Capture the cell that displays the provided text and extract its [x, y] central coordinate. 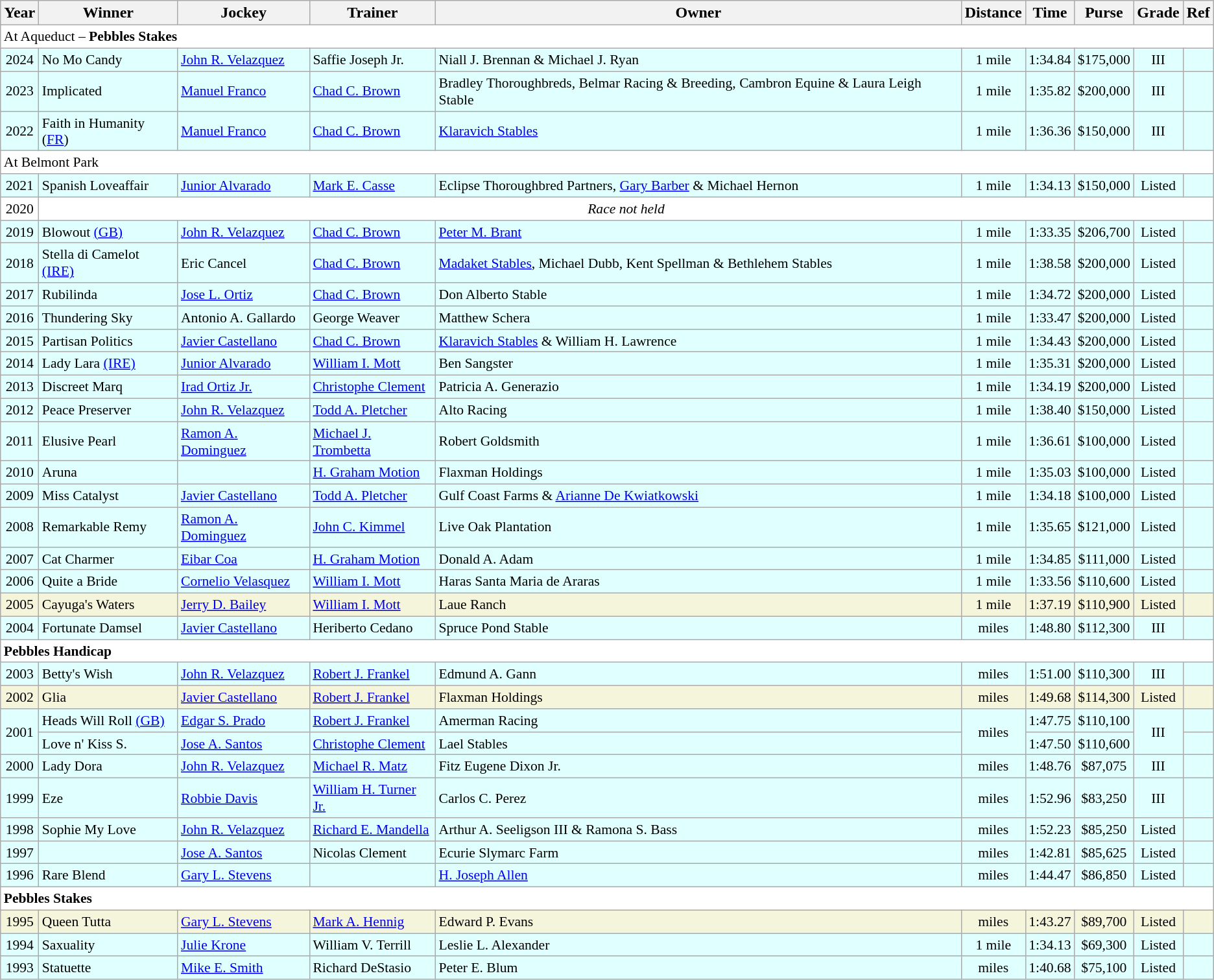
$112,300 [1104, 628]
1:35.65 [1049, 527]
Grade [1158, 13]
Heriberto Cedano [372, 628]
Partisan Politics [108, 341]
1:33.35 [1049, 232]
1:34.85 [1049, 558]
Donald A. Adam [698, 558]
At Belmont Park [607, 162]
2001 [19, 732]
1:35.03 [1049, 473]
Nicolas Clement [372, 852]
William H. Turner Jr. [372, 798]
Cayuga's Waters [108, 604]
$111,000 [1104, 558]
1:34.43 [1049, 341]
$85,250 [1104, 830]
$175,000 [1104, 60]
2018 [19, 263]
2009 [19, 496]
2004 [19, 628]
2011 [19, 441]
$75,100 [1104, 968]
2017 [19, 294]
Statuette [108, 968]
Year [19, 13]
Gulf Coast Farms & Arianne De Kwiatkowski [698, 496]
Queen Tutta [108, 922]
Patricia A. Generazio [698, 387]
Cat Charmer [108, 558]
Eibar Coa [244, 558]
Haras Santa Maria de Araras [698, 582]
Michael J. Trombetta [372, 441]
Robert Goldsmith [698, 441]
Ben Sangster [698, 364]
Peace Preserver [108, 410]
Mike E. Smith [244, 968]
Leslie L. Alexander [698, 945]
Don Alberto Stable [698, 294]
Aruna [108, 473]
Eze [108, 798]
1:34.72 [1049, 294]
Live Oak Plantation [698, 527]
Elusive Pearl [108, 441]
1:38.40 [1049, 410]
2002 [19, 697]
Jockey [244, 13]
2000 [19, 767]
Lady Dora [108, 767]
1:35.31 [1049, 364]
Klaravich Stables & William H. Lawrence [698, 341]
1997 [19, 852]
2003 [19, 674]
2022 [19, 131]
Betty's Wish [108, 674]
1:33.47 [1049, 318]
1:47.50 [1049, 743]
Glia [108, 697]
2023 [19, 91]
Saxuality [108, 945]
Michael R. Matz [372, 767]
Peter M. Brant [698, 232]
Winner [108, 13]
1:43.27 [1049, 922]
1:38.58 [1049, 263]
1:34.19 [1049, 387]
1:48.80 [1049, 628]
$110,900 [1104, 604]
Laue Ranch [698, 604]
2024 [19, 60]
Heads Will Roll (GB) [108, 721]
Purse [1104, 13]
1998 [19, 830]
William V. Terrill [372, 945]
$86,850 [1104, 876]
1:51.00 [1049, 674]
1994 [19, 945]
1:42.81 [1049, 852]
1:49.68 [1049, 697]
Thundering Sky [108, 318]
$89,700 [1104, 922]
Madaket Stables, Michael Dubb, Kent Spellman & Bethlehem Stables [698, 263]
1:52.23 [1049, 830]
Lady Lara (IRE) [108, 364]
Faith in Humanity (FR) [108, 131]
2019 [19, 232]
Eclipse Thoroughbred Partners, Gary Barber & Michael Hernon [698, 185]
John C. Kimmel [372, 527]
2012 [19, 410]
Eric Cancel [244, 263]
2021 [19, 185]
Mark A. Hennig [372, 922]
Pebbles Handicap [607, 651]
Alto Racing [698, 410]
1:35.82 [1049, 91]
2020 [19, 209]
1996 [19, 876]
Arthur A. Seeligson III & Ramona S. Bass [698, 830]
Sophie My Love [108, 830]
1:47.75 [1049, 721]
Blowout (GB) [108, 232]
Rare Blend [108, 876]
Ecurie Slymarc Farm [698, 852]
1:34.18 [1049, 496]
Ref [1198, 13]
Niall J. Brennan & Michael J. Ryan [698, 60]
Robbie Davis [244, 798]
Distance [994, 13]
$87,075 [1104, 767]
$83,250 [1104, 798]
Stella di Camelot (IRE) [108, 263]
1:40.68 [1049, 968]
Antonio A. Gallardo [244, 318]
2006 [19, 582]
Julie Krone [244, 945]
1:33.56 [1049, 582]
At Aqueduct – Pebbles Stakes [607, 37]
Amerman Racing [698, 721]
1:36.36 [1049, 131]
$110,300 [1104, 674]
$114,300 [1104, 697]
Richard DeStasio [372, 968]
Bradley Thoroughbreds, Belmar Racing & Breeding, Cambron Equine & Laura Leigh Stable [698, 91]
Owner [698, 13]
Lael Stables [698, 743]
Fitz Eugene Dixon Jr. [698, 767]
Race not held [626, 209]
Klaravich Stables [698, 131]
1:37.19 [1049, 604]
Quite a Bride [108, 582]
Irad Ortiz Jr. [244, 387]
Rubilinda [108, 294]
1999 [19, 798]
$85,625 [1104, 852]
Carlos C. Perez [698, 798]
Trainer [372, 13]
2010 [19, 473]
Edgar S. Prado [244, 721]
Richard E. Mandella [372, 830]
$69,300 [1104, 945]
Love n' Kiss S. [108, 743]
Edmund A. Gann [698, 674]
Discreet Marq [108, 387]
Jerry D. Bailey [244, 604]
No Mo Candy [108, 60]
Edward P. Evans [698, 922]
Miss Catalyst [108, 496]
$121,000 [1104, 527]
$206,700 [1104, 232]
Spruce Pond Stable [698, 628]
Spanish Loveaffair [108, 185]
George Weaver [372, 318]
2016 [19, 318]
1:34.84 [1049, 60]
Mark E. Casse [372, 185]
2015 [19, 341]
2005 [19, 604]
Peter E. Blum [698, 968]
1:44.47 [1049, 876]
Pebbles Stakes [607, 898]
2008 [19, 527]
Saffie Joseph Jr. [372, 60]
H. Joseph Allen [698, 876]
Matthew Schera [698, 318]
1:36.61 [1049, 441]
Implicated [108, 91]
2013 [19, 387]
1:48.76 [1049, 767]
2014 [19, 364]
Jose L. Ortiz [244, 294]
1995 [19, 922]
2007 [19, 558]
1993 [19, 968]
Remarkable Remy [108, 527]
Cornelio Velasquez [244, 582]
Time [1049, 13]
Fortunate Damsel [108, 628]
1:52.96 [1049, 798]
$110,100 [1104, 721]
